Locate the cell with the specified text and output its (x, y) center coordinate. 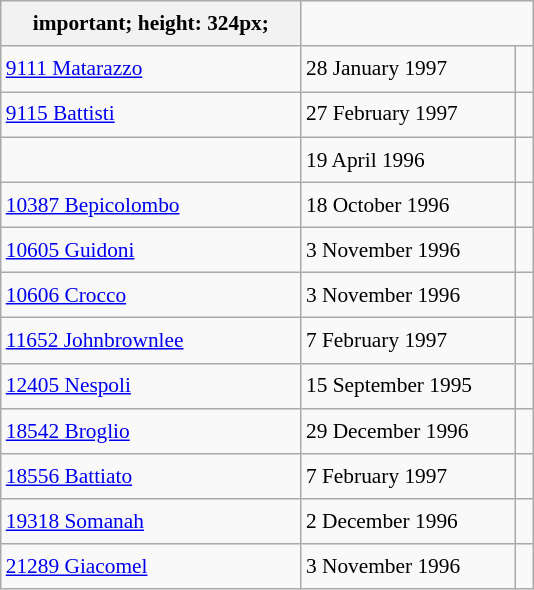
10605 Guidoni (151, 250)
19318 Somanah (151, 522)
10606 Crocco (151, 296)
28 January 1997 (408, 68)
18556 Battiato (151, 476)
18542 Broglio (151, 430)
10387 Bepicolombo (151, 204)
9111 Matarazzo (151, 68)
27 February 1997 (408, 114)
15 September 1995 (408, 386)
important; height: 324px; (151, 24)
18 October 1996 (408, 204)
2 December 1996 (408, 522)
9115 Battisti (151, 114)
11652 Johnbrownlee (151, 340)
12405 Nespoli (151, 386)
21289 Giacomel (151, 566)
29 December 1996 (408, 430)
19 April 1996 (408, 160)
